Output the [X, Y] coordinate of the center of the cell containing the given text.  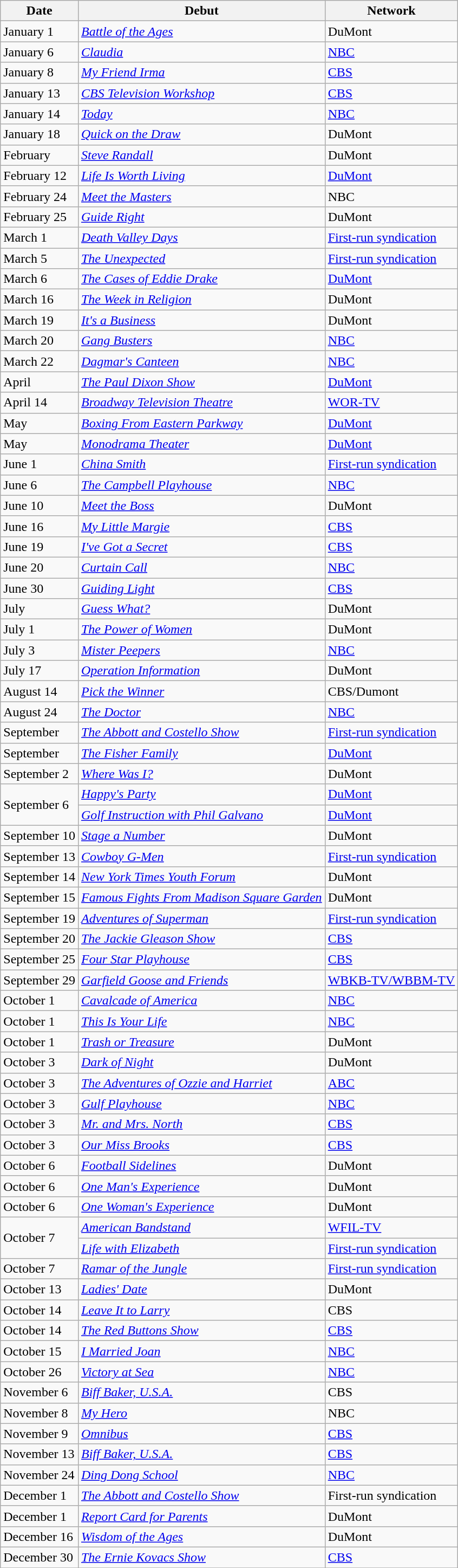
June 20 [40, 567]
One Woman's Experience [201, 1207]
June 30 [40, 588]
Life Is Worth Living [201, 176]
The Week in Religion [201, 300]
January 8 [40, 73]
October 15 [40, 1351]
April [40, 382]
March 22 [40, 361]
July 17 [40, 671]
Gang Busters [201, 341]
Dark of Night [201, 1062]
Steve Randall [201, 155]
March 1 [40, 237]
China Smith [201, 464]
Guide Right [201, 217]
Adventures of Superman [201, 918]
The Cases of Eddie Drake [201, 279]
American Bandstand [201, 1227]
The Fisher Family [201, 753]
The Unexpected [201, 258]
Meet the Boss [201, 506]
Famous Fights From Madison Square Garden [201, 897]
Battle of the Ages [201, 31]
CBS Television Workshop [201, 93]
CBS/Dumont [391, 691]
The Power of Women [201, 630]
The Adventures of Ozzie and Harriet [201, 1083]
Death Valley Days [201, 237]
September 6 [40, 805]
My Little Margie [201, 526]
I've Got a Secret [201, 547]
February 12 [40, 176]
Four Star Playhouse [201, 960]
Curtain Call [201, 567]
Mr. and Mrs. North [201, 1124]
ABC [391, 1083]
I Married Joan [201, 1351]
July 3 [40, 650]
Our Miss Brooks [201, 1145]
My Hero [201, 1413]
The Ernie Kovacs Show [201, 1557]
November 8 [40, 1413]
March 5 [40, 258]
June 16 [40, 526]
January 18 [40, 134]
The Paul Dixon Show [201, 382]
Golf Instruction with Phil Galvano [201, 815]
September 13 [40, 856]
Mister Peepers [201, 650]
Monodrama Theater [201, 444]
Guiding Light [201, 588]
Today [201, 114]
September 20 [40, 939]
November 9 [40, 1434]
Stage a Number [201, 835]
Pick the Winner [201, 691]
July [40, 609]
Broadway Television Theatre [201, 403]
June 6 [40, 485]
January 13 [40, 93]
Wisdom of the Ages [201, 1537]
June 1 [40, 464]
September 14 [40, 877]
Trash or Treasure [201, 1042]
The Campbell Playhouse [201, 485]
Football Sidelines [201, 1165]
September 25 [40, 960]
Report Card for Parents [201, 1516]
November 6 [40, 1392]
February 24 [40, 196]
Network [391, 11]
WOR-TV [391, 403]
Ding Dong School [201, 1475]
Cavalcade of America [201, 1001]
Gulf Playhouse [201, 1104]
Operation Information [201, 671]
Life with Elizabeth [201, 1248]
Guess What? [201, 609]
Quick on the Draw [201, 134]
November 24 [40, 1475]
The Jackie Gleason Show [201, 939]
June 10 [40, 506]
It's a Business [201, 320]
Claudia [201, 52]
Meet the Masters [201, 196]
October 13 [40, 1290]
March 16 [40, 300]
March 19 [40, 320]
WBKB-TV/WBBM-TV [391, 980]
July 1 [40, 630]
The Doctor [201, 712]
Boxing From Eastern Parkway [201, 423]
Cowboy G-Men [201, 856]
Victory at Sea [201, 1372]
December 16 [40, 1537]
September 15 [40, 897]
August 14 [40, 691]
New York Times Youth Forum [201, 877]
One Man's Experience [201, 1186]
Leave It to Larry [201, 1310]
Where Was I? [201, 774]
Omnibus [201, 1434]
Date [40, 11]
Garfield Goose and Friends [201, 980]
December 30 [40, 1557]
September 19 [40, 918]
My Friend Irma [201, 73]
WFIL-TV [391, 1227]
February [40, 155]
August 24 [40, 712]
January 1 [40, 31]
January 14 [40, 114]
March 20 [40, 341]
September 29 [40, 980]
November 13 [40, 1454]
Ramar of the Jungle [201, 1269]
Dagmar's Canteen [201, 361]
April 14 [40, 403]
This Is Your Life [201, 1021]
The Red Buttons Show [201, 1331]
September 2 [40, 774]
October 26 [40, 1372]
Happy's Party [201, 794]
June 19 [40, 547]
March 6 [40, 279]
Debut [201, 11]
Ladies' Date [201, 1290]
February 25 [40, 217]
January 6 [40, 52]
September 10 [40, 835]
